Search for the cell housing the specified text and yield its [x, y] center coordinate. 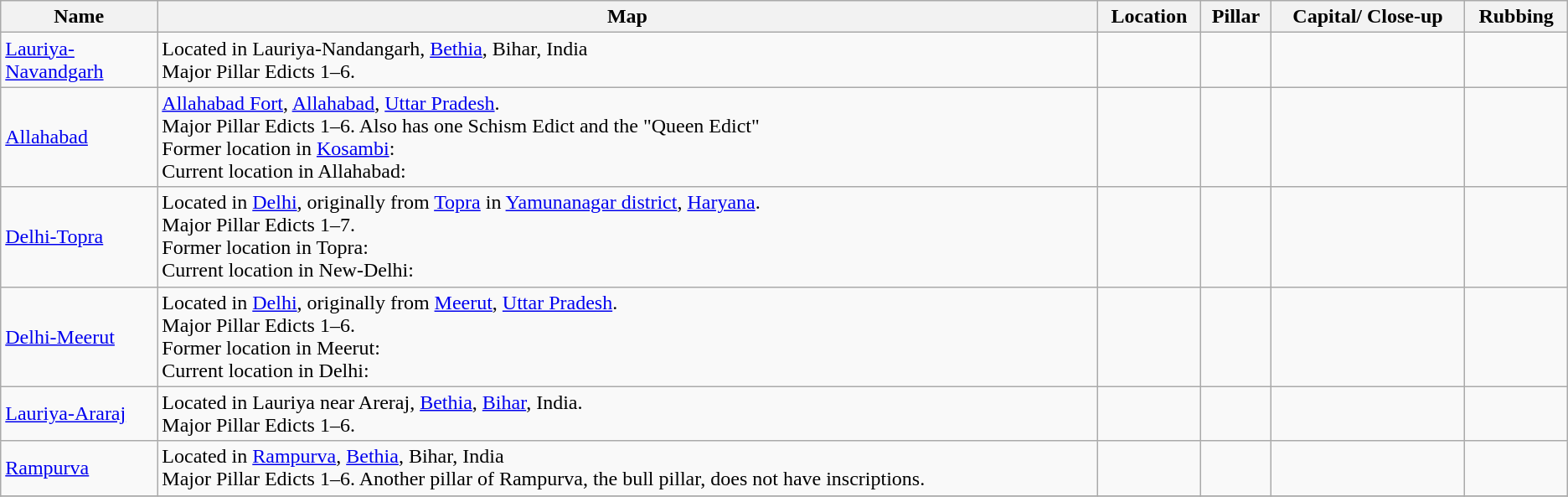
Rampurva [79, 468]
Located in Delhi, originally from Meerut, Uttar Pradesh.Major Pillar Edicts 1–6.Former location in Meerut: Current location in Delhi: [627, 337]
Rubbing [1516, 17]
Map [627, 17]
Lauriya-Araraj [79, 414]
Located in Rampurva, Bethia, Bihar, India Major Pillar Edicts 1–6. Another pillar of Rampurva, the bull pillar, does not have inscriptions. [627, 468]
Pillar [1236, 17]
Delhi-Topra [79, 236]
Name [79, 17]
Located in Lauriya-Nandangarh, Bethia, Bihar, India Major Pillar Edicts 1–6. [627, 60]
Located in Lauriya near Areraj, Bethia, Bihar, India.Major Pillar Edicts 1–6. [627, 414]
Lauriya-Navandgarh [79, 60]
Location [1149, 17]
Allahabad [79, 137]
Delhi-Meerut [79, 337]
Capital/ Close-up [1368, 17]
